Return [X, Y] of the center of cell containing provided text 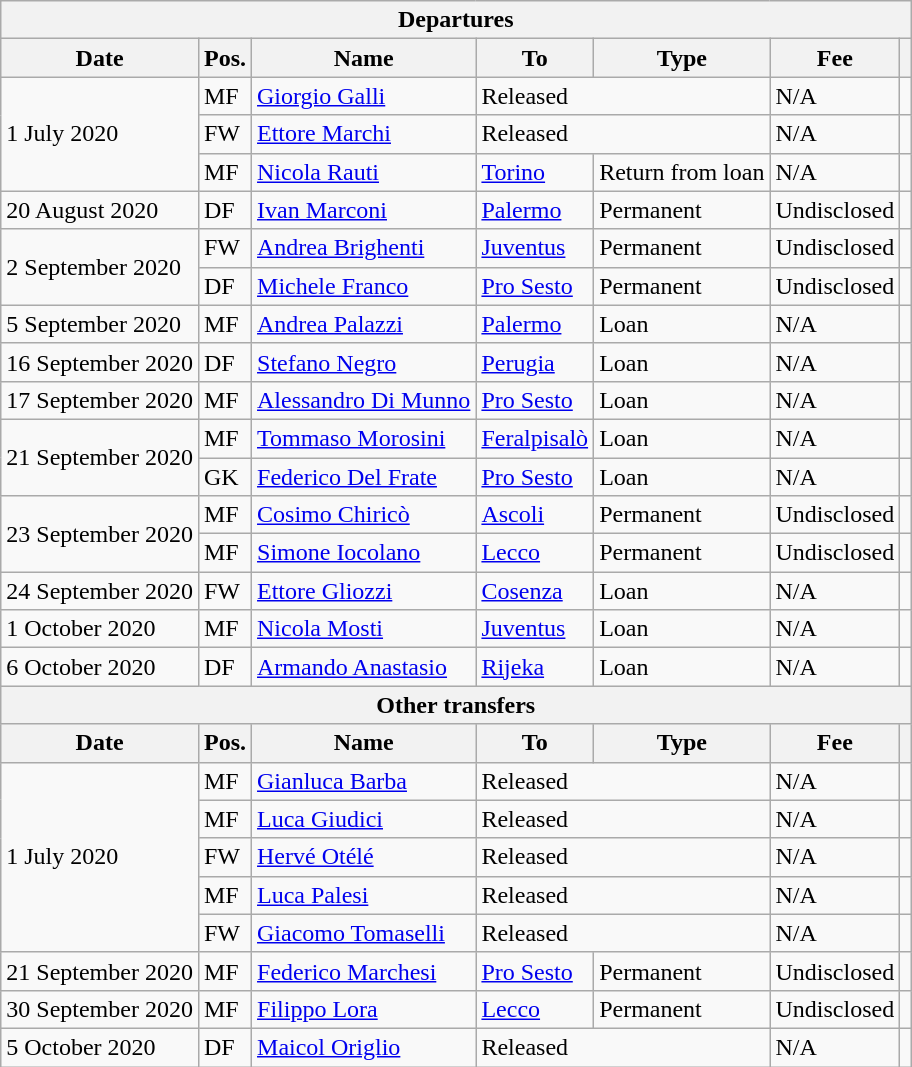
Departures [456, 20]
Perugia [535, 362]
Ettore Marchi [364, 134]
Giorgio Galli [364, 96]
Torino [535, 172]
Cosimo Chiricò [364, 515]
Tommaso Morosini [364, 438]
Simone Iocolano [364, 553]
Nicola Mosti [364, 629]
Luca Giudici [364, 819]
Andrea Brighenti [364, 248]
GK [224, 477]
Andrea Palazzi [364, 324]
Feralpisalò [535, 438]
Other transfers [456, 705]
Alessandro Di Munno [364, 400]
30 September 2020 [100, 1009]
Michele Franco [364, 286]
Nicola Rauti [364, 172]
Stefano Negro [364, 362]
20 August 2020 [100, 210]
6 October 2020 [100, 667]
Cosenza [535, 591]
Ivan Marconi [364, 210]
Luca Palesi [364, 895]
1 October 2020 [100, 629]
Giacomo Tomaselli [364, 933]
Ascoli [535, 515]
2 September 2020 [100, 267]
Gianluca Barba [364, 781]
5 October 2020 [100, 1047]
Maicol Origlio [364, 1047]
Rijeka [535, 667]
23 September 2020 [100, 534]
Return from loan [682, 172]
Federico Marchesi [364, 971]
24 September 2020 [100, 591]
Hervé Otélé [364, 857]
17 September 2020 [100, 400]
5 September 2020 [100, 324]
Filippo Lora [364, 1009]
Armando Anastasio [364, 667]
Ettore Gliozzi [364, 591]
16 September 2020 [100, 362]
Federico Del Frate [364, 477]
